Pinpoint the cell where the given text exists, returning its (x, y) midpoint coordinate. 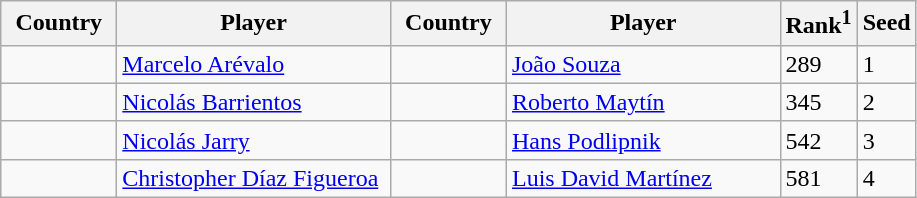
Christopher Díaz Figueroa (254, 178)
4 (886, 178)
Rank1 (818, 24)
542 (818, 140)
Nicolás Jarry (254, 140)
2 (886, 102)
345 (818, 102)
João Souza (643, 64)
Nicolás Barrientos (254, 102)
Roberto Maytín (643, 102)
Seed (886, 24)
1 (886, 64)
581 (818, 178)
Marcelo Arévalo (254, 64)
3 (886, 140)
Luis David Martínez (643, 178)
Hans Podlipnik (643, 140)
289 (818, 64)
